From the cell containing the given text, extract its center point as (x, y) coordinate. 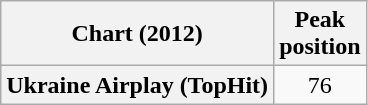
Ukraine Airplay (TopHit) (138, 85)
Chart (2012) (138, 34)
Peakposition (320, 34)
76 (320, 85)
